Scan for the cell matching the given text and deliver its (X, Y) coordinate at center. 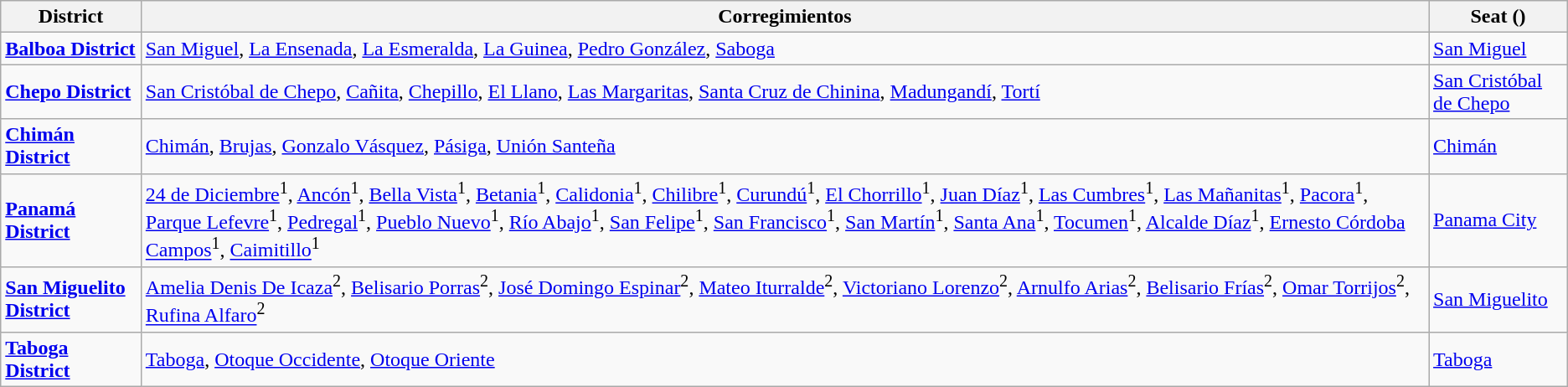
Corregimientos (784, 17)
District (71, 17)
Chepo District (71, 92)
Panama City (1498, 220)
Chimán District (71, 146)
San Miguelito District (71, 300)
Seat () (1498, 17)
Balboa District (71, 49)
San Miguelito (1498, 300)
Chimán (1498, 146)
San Miguel, La Ensenada, La Esmeralda, La Guinea, Pedro González, Saboga (784, 49)
San Cristóbal de Chepo, Cañita, Chepillo, El Llano, Las Margaritas, Santa Cruz de Chinina, Madungandí, Tortí (784, 92)
Taboga (1498, 360)
Panamá District (71, 220)
Chimán, Brujas, Gonzalo Vásquez, Pásiga, Unión Santeña (784, 146)
Taboga, Otoque Occidente, Otoque Oriente (784, 360)
Taboga District (71, 360)
San Cristóbal de Chepo (1498, 92)
San Miguel (1498, 49)
